Search for the cell housing the specified text and yield its [x, y] center coordinate. 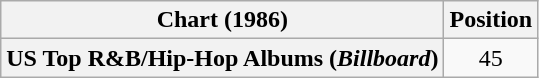
US Top R&B/Hip-Hop Albums (Billboard) [222, 58]
45 [491, 58]
Position [491, 20]
Chart (1986) [222, 20]
